Return the (x, y) coordinate for the center point of the cell that contains the specified text.  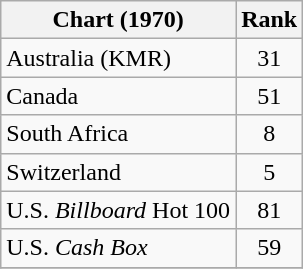
Canada (118, 96)
51 (270, 96)
81 (270, 210)
South Africa (118, 134)
Rank (270, 20)
Australia (KMR) (118, 58)
5 (270, 172)
Switzerland (118, 172)
31 (270, 58)
U.S. Billboard Hot 100 (118, 210)
Chart (1970) (118, 20)
8 (270, 134)
U.S. Cash Box (118, 248)
59 (270, 248)
